Extract the (x, y) coordinate from the center of the cell holding the provided text.  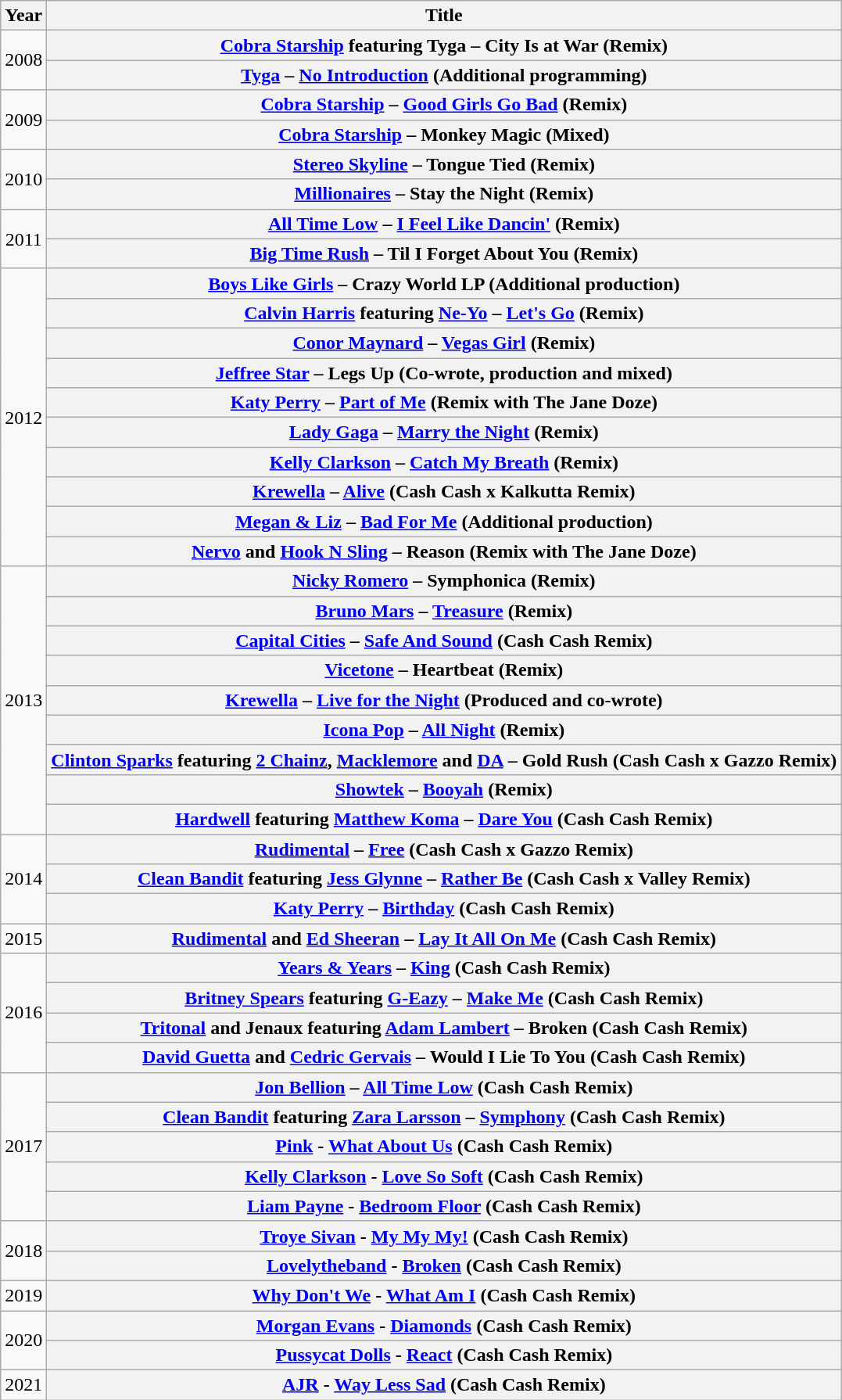
Clean Bandit featuring Jess Glynne – Rather Be (Cash Cash x Valley Remix) (444, 879)
Tritonal and Jenaux featuring Adam Lambert – Broken (Cash Cash Remix) (444, 1028)
Lovelytheband - Broken (Cash Cash Remix) (444, 1265)
Jon Bellion – All Time Low (Cash Cash Remix) (444, 1087)
Megan & Liz – Bad For Me (Additional production) (444, 522)
2015 (23, 939)
Pussycat Dolls - React (Cash Cash Remix) (444, 1355)
Year (23, 16)
2008 (23, 60)
Big Time Rush – Til I Forget About You (Remix) (444, 253)
Conor Maynard – Vegas Girl (Remix) (444, 343)
Jeffree Star – Legs Up (Co-wrote, production and mixed) (444, 373)
Years & Years – King (Cash Cash Remix) (444, 968)
Title (444, 16)
Cobra Starship – Monkey Magic (Mixed) (444, 135)
2014 (23, 878)
Krewella – Live for the Night (Produced and co-wrote) (444, 700)
2013 (23, 701)
Nicky Romero – Symphonica (Remix) (444, 581)
2020 (23, 1341)
Tyga – No Introduction (Additional programming) (444, 75)
Boys Like Girls – Crazy World LP (Additional production) (444, 283)
Troye Sivan - My My My! (Cash Cash Remix) (444, 1236)
Vicetone – Heartbeat (Remix) (444, 670)
Hardwell featuring Matthew Koma – Dare You (Cash Cash Remix) (444, 819)
2016 (23, 1013)
2021 (23, 1385)
David Guetta and Cedric Gervais – Would I Lie To You (Cash Cash Remix) (444, 1057)
Rudimental – Free (Cash Cash x Gazzo Remix) (444, 849)
Clean Bandit featuring Zara Larsson – Symphony (Cash Cash Remix) (444, 1117)
Why Don't We - What Am I (Cash Cash Remix) (444, 1295)
All Time Low – I Feel Like Dancin' (Remix) (444, 224)
Liam Payne - Bedroom Floor (Cash Cash Remix) (444, 1206)
Icona Pop – All Night (Remix) (444, 730)
Kelly Clarkson – Catch My Breath (Remix) (444, 462)
2017 (23, 1147)
Krewella – Alive (Cash Cash x Kalkutta Remix) (444, 492)
Clinton Sparks featuring 2 Chainz, Macklemore and DA – Gold Rush (Cash Cash x Gazzo Remix) (444, 759)
2010 (23, 179)
Morgan Evans - Diamonds (Cash Cash Remix) (444, 1326)
Cobra Starship featuring Tyga – City Is at War (Remix) (444, 45)
Katy Perry – Birthday (Cash Cash Remix) (444, 909)
Bruno Mars – Treasure (Remix) (444, 611)
Capital Cities – Safe And Sound (Cash Cash Remix) (444, 641)
Cobra Starship – Good Girls Go Bad (Remix) (444, 105)
Millionaires – Stay the Night (Remix) (444, 194)
Kelly Clarkson - Love So Soft (Cash Cash Remix) (444, 1176)
2009 (23, 120)
Showtek – Booyah (Remix) (444, 789)
2012 (23, 418)
Lady Gaga – Marry the Night (Remix) (444, 433)
AJR - Way Less Sad (Cash Cash Remix) (444, 1385)
Stereo Skyline – Tongue Tied (Remix) (444, 164)
2011 (23, 239)
2018 (23, 1251)
Britney Spears featuring G-Eazy – Make Me (Cash Cash Remix) (444, 998)
Rudimental and Ed Sheeran – Lay It All On Me (Cash Cash Remix) (444, 939)
Calvin Harris featuring Ne-Yo – Let's Go (Remix) (444, 313)
2019 (23, 1295)
Katy Perry – Part of Me (Remix with The Jane Doze) (444, 403)
Nervo and Hook N Sling – Reason (Remix with The Jane Doze) (444, 551)
Pink - What About Us (Cash Cash Remix) (444, 1147)
